Output the [x, y] coordinate of the center of the cell containing the given text.  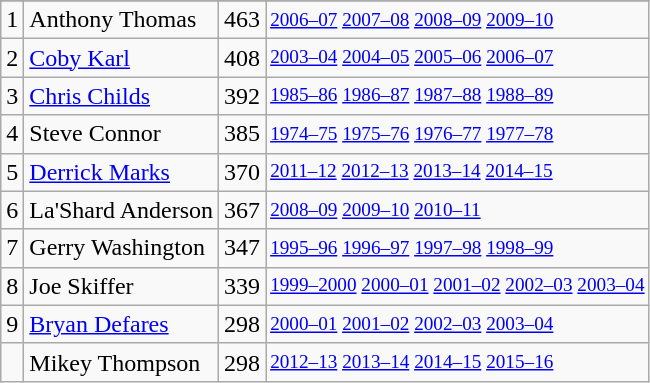
6 [12, 210]
Anthony Thomas [122, 20]
1999–2000 2000–01 2001–02 2002–03 2003–04 [458, 286]
8 [12, 286]
Chris Childs [122, 96]
3 [12, 96]
Bryan Defares [122, 324]
2008–09 2009–10 2010–11 [458, 210]
385 [242, 134]
2006–07 2007–08 2008–09 2009–10 [458, 20]
347 [242, 248]
La'Shard Anderson [122, 210]
Gerry Washington [122, 248]
4 [12, 134]
Derrick Marks [122, 172]
1974–75 1975–76 1976–77 1977–78 [458, 134]
367 [242, 210]
463 [242, 20]
2012–13 2013–14 2014–15 2015–16 [458, 362]
5 [12, 172]
2003–04 2004–05 2005–06 2006–07 [458, 58]
2000–01 2001–02 2002–03 2003–04 [458, 324]
392 [242, 96]
Coby Karl [122, 58]
9 [12, 324]
Joe Skiffer [122, 286]
2 [12, 58]
1995–96 1996–97 1997–98 1998–99 [458, 248]
Mikey Thompson [122, 362]
370 [242, 172]
408 [242, 58]
1 [12, 20]
339 [242, 286]
1985–86 1986–87 1987–88 1988–89 [458, 96]
2011–12 2012–13 2013–14 2014–15 [458, 172]
Steve Connor [122, 134]
7 [12, 248]
